Capture the cell that displays the provided text and extract its [X, Y] central coordinate. 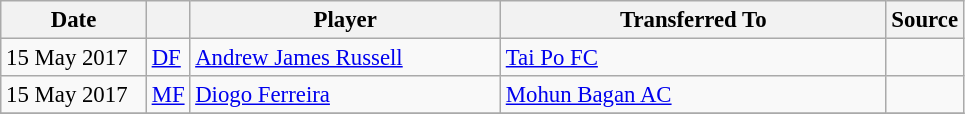
Transferred To [693, 20]
Andrew James Russell [346, 58]
Tai Po FC [693, 58]
DF [168, 58]
MF [168, 95]
Mohun Bagan AC [693, 95]
Diogo Ferreira [346, 95]
Player [346, 20]
Date [74, 20]
Source [924, 20]
